Output the (X, Y) coordinate of the center of the cell containing the given text.  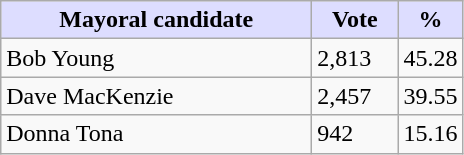
2,457 (355, 96)
Bob Young (156, 58)
Dave MacKenzie (156, 96)
Donna Tona (156, 134)
Vote (355, 20)
15.16 (430, 134)
942 (355, 134)
45.28 (430, 58)
Mayoral candidate (156, 20)
2,813 (355, 58)
% (430, 20)
39.55 (430, 96)
